Pinpoint the cell where the given text exists, returning its (x, y) midpoint coordinate. 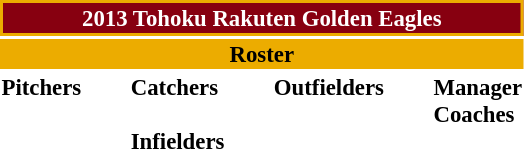
Roster (262, 54)
2013 Tohoku Rakuten Golden Eagles (262, 18)
